Identify which cell holds the provided text, then report its (x, y) central coordinate. 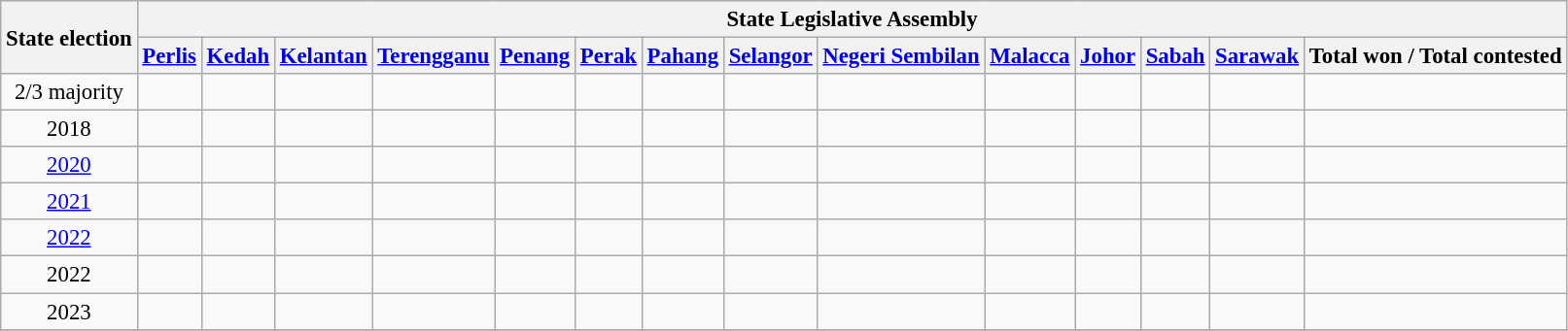
Malacca (1030, 56)
Negeri Sembilan (901, 56)
State election (69, 37)
2018 (69, 129)
2023 (69, 312)
Sarawak (1258, 56)
Total won / Total contested (1435, 56)
Johor (1108, 56)
2021 (69, 202)
Kedah (237, 56)
2/3 majority (69, 92)
Sabah (1174, 56)
Perlis (169, 56)
Perak (609, 56)
Terengganu (434, 56)
Selangor (770, 56)
2020 (69, 165)
Kelantan (323, 56)
State Legislative Assembly (852, 19)
Penang (535, 56)
Pahang (682, 56)
